Pinpoint the cell where the given text exists, returning its [x, y] midpoint coordinate. 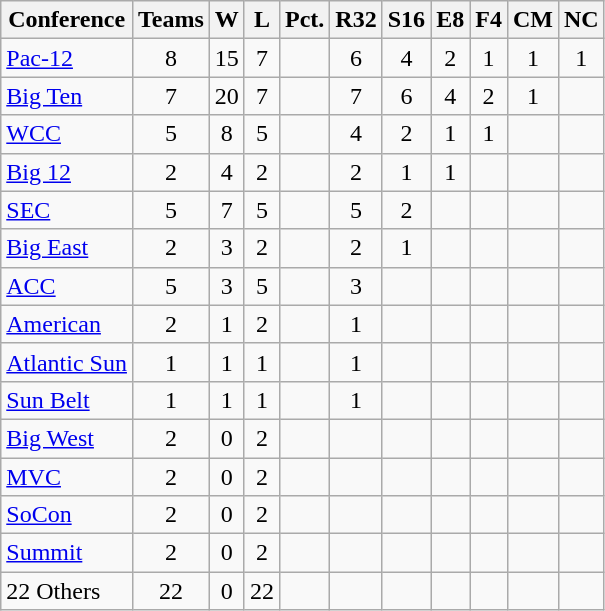
L [262, 20]
22 Others [67, 591]
S16 [406, 20]
Pac-12 [67, 58]
American [67, 324]
Teams [170, 20]
Big Ten [67, 96]
NC [581, 20]
ACC [67, 286]
SoCon [67, 515]
MVC [67, 477]
Big West [67, 438]
W [226, 20]
R32 [356, 20]
Conference [67, 20]
Atlantic Sun [67, 362]
Summit [67, 553]
CM [532, 20]
F4 [489, 20]
SEC [67, 210]
Sun Belt [67, 400]
Pct. [304, 20]
Big 12 [67, 172]
20 [226, 96]
E8 [450, 20]
Big East [67, 248]
WCC [67, 134]
15 [226, 58]
